Locate the cell with the specified text and output its (x, y) center coordinate. 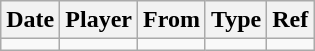
From (171, 20)
Date (30, 20)
Type (236, 20)
Ref (290, 20)
Player (99, 20)
